Return [X, Y] of the center of cell containing provided text 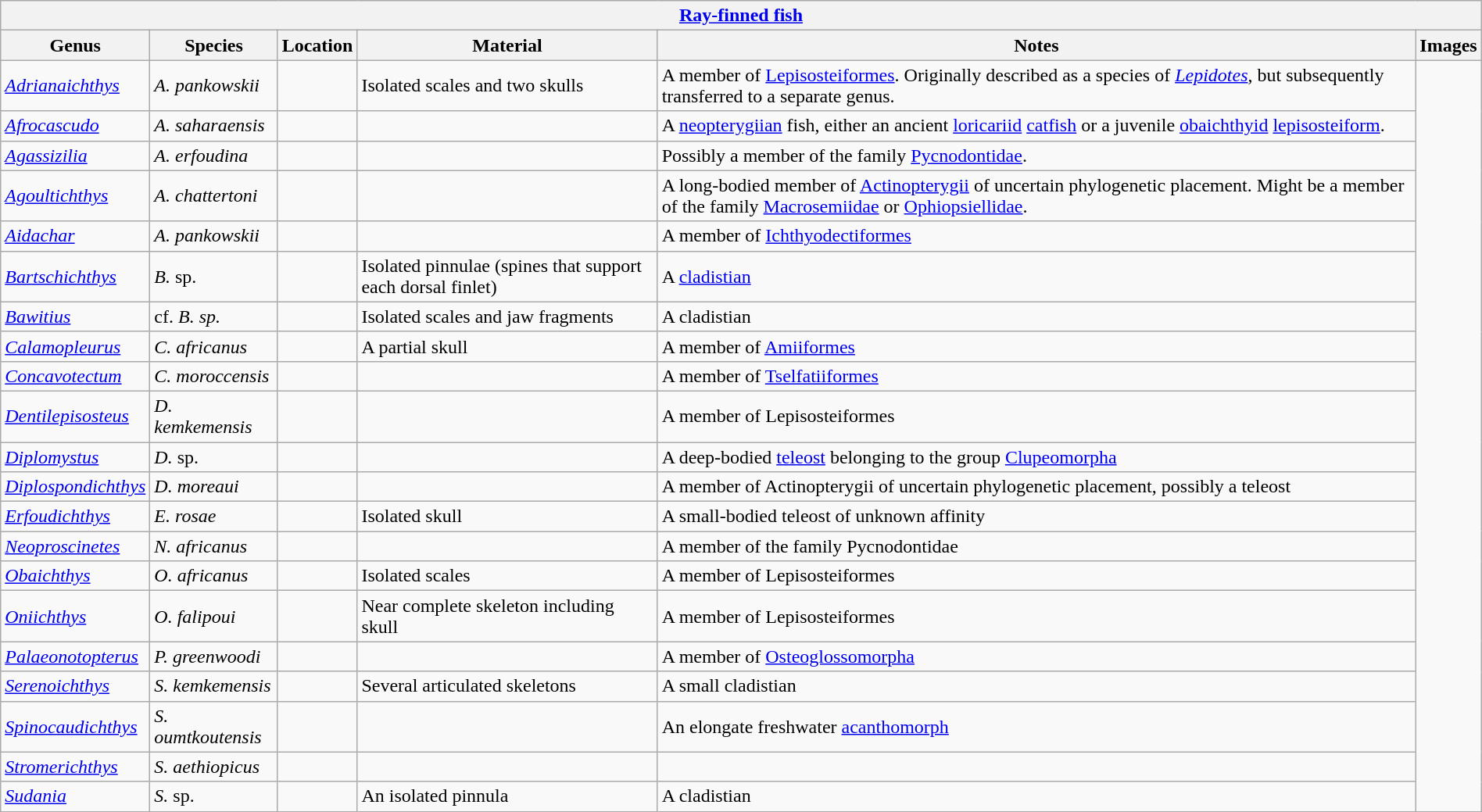
C. moroccensis [214, 376]
Oniichthys [75, 616]
A member of Osteoglossomorpha [1036, 656]
E. rosae [214, 517]
Genus [75, 45]
Isolated scales [507, 576]
Isolated pinnulae (spines that support each dorsal finlet) [507, 277]
Sudania [75, 796]
P. greenwoodi [214, 656]
Isolated scales and two skulls [507, 86]
A member of Actinopterygii of uncertain phylogenetic placement, possibly a teleost [1036, 487]
A member of Tselfatiiformes [1036, 376]
A member of the family Pycnodontidae [1036, 546]
Aidachar [75, 236]
A small cladistian [1036, 686]
Agassizilia [75, 156]
A. saharaensis [214, 126]
A member of Ichthyodectiformes [1036, 236]
Notes [1036, 45]
S. kemkemensis [214, 686]
A neopterygiian fish, either an ancient loricariid catfish or a juvenile obaichthyid lepisosteiform. [1036, 126]
S. sp. [214, 796]
Stromerichthys [75, 767]
A partial skull [507, 346]
Diplospondichthys [75, 487]
Dentilepisosteus [75, 416]
O. falipoui [214, 616]
Location [317, 45]
Spinocaudichthys [75, 727]
A member of Amiiformes [1036, 346]
S. aethiopicus [214, 767]
Ray-finned fish [741, 16]
A. chattertoni [214, 195]
A member of Lepisosteiformes. Originally described as a species of Lepidotes, but subsequently transferred to a separate genus. [1036, 86]
Isolated skull [507, 517]
Diplomystus [75, 457]
Isolated scales and jaw fragments [507, 317]
S. oumtkoutensis [214, 727]
D. kemkemensis [214, 416]
C. africanus [214, 346]
A small-bodied teleost of unknown affinity [1036, 517]
Agoultichthys [75, 195]
Bartschichthys [75, 277]
Adrianaichthys [75, 86]
Bawitius [75, 317]
Palaeonotopterus [75, 656]
Near complete skeleton including skull [507, 616]
N. africanus [214, 546]
Species [214, 45]
D. moreaui [214, 487]
cf. B. sp. [214, 317]
D. sp. [214, 457]
Material [507, 45]
Erfoudichthys [75, 517]
Afrocascudo [75, 126]
Obaichthys [75, 576]
B. sp. [214, 277]
Possibly a member of the family Pycnodontidae. [1036, 156]
A long-bodied member of Actinopterygii of uncertain phylogenetic placement. Might be a member of the family Macrosemiidae or Ophiopsiellidae. [1036, 195]
Calamopleurus [75, 346]
Neoproscinetes [75, 546]
Serenoichthys [75, 686]
Concavotectum [75, 376]
Images [1448, 45]
A. erfoudina [214, 156]
A deep-bodied teleost belonging to the group Clupeomorpha [1036, 457]
An isolated pinnula [507, 796]
Several articulated skeletons [507, 686]
O. africanus [214, 576]
An elongate freshwater acanthomorph [1036, 727]
